Search for the cell housing the specified text and yield its [x, y] center coordinate. 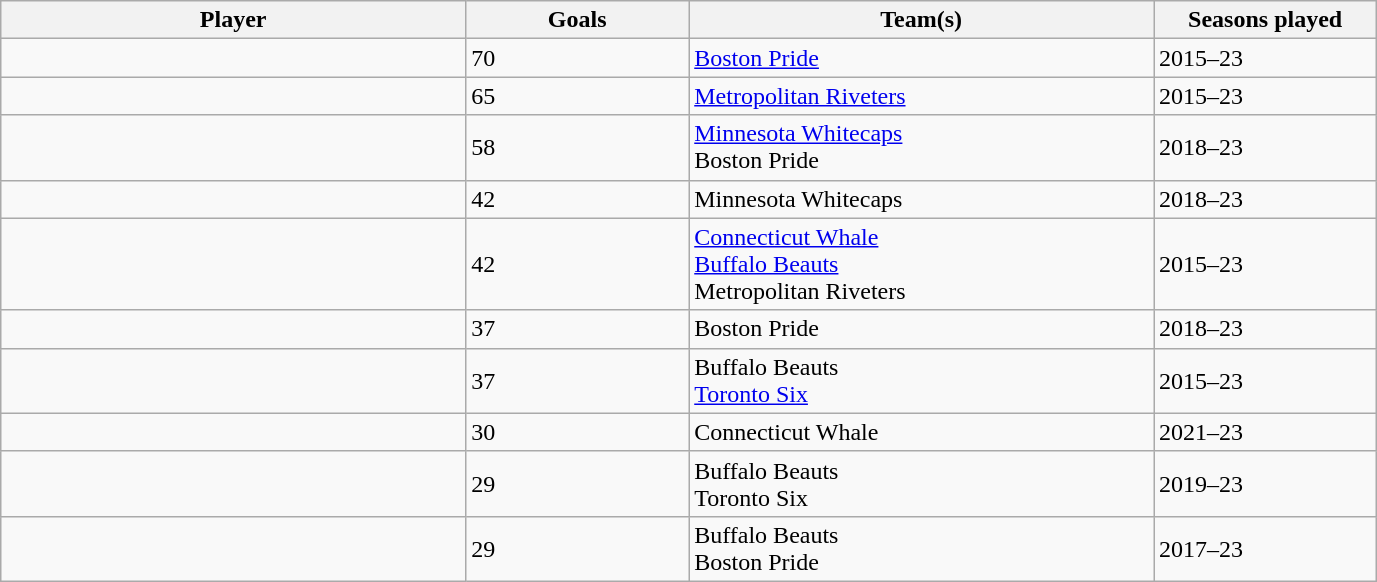
Buffalo BeautsBoston Pride [922, 548]
Team(s) [922, 20]
70 [578, 58]
Metropolitan Riveters [922, 96]
Minnesota Whitecaps [922, 199]
Goals [578, 20]
30 [578, 432]
2021–23 [1266, 432]
58 [578, 148]
Seasons played [1266, 20]
65 [578, 96]
Player [234, 20]
2017–23 [1266, 548]
Connecticut WhaleBuffalo BeautsMetropolitan Riveters [922, 264]
Connecticut Whale [922, 432]
Minnesota WhitecapsBoston Pride [922, 148]
2019–23 [1266, 484]
